For the text-containing cell, return its midpoint in [x, y] coordinate format. 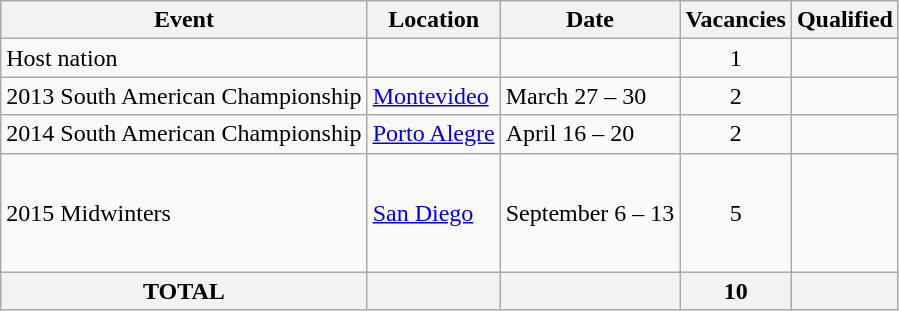
Location [434, 20]
Event [184, 20]
San Diego [434, 212]
Vacancies [736, 20]
April 16 – 20 [590, 134]
2015 Midwinters [184, 212]
Date [590, 20]
Porto Alegre [434, 134]
September 6 – 13 [590, 212]
Host nation [184, 58]
2014 South American Championship [184, 134]
TOTAL [184, 291]
5 [736, 212]
1 [736, 58]
2013 South American Championship [184, 96]
March 27 – 30 [590, 96]
10 [736, 291]
Qualified [844, 20]
Montevideo [434, 96]
